Detect which cell encompasses the target text, then output its [x, y] center coordinate. 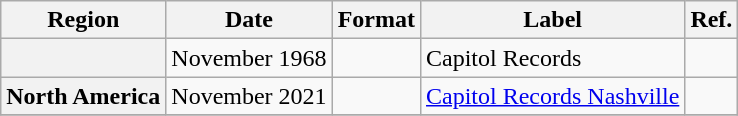
Capitol Records Nashville [552, 96]
Ref. [712, 20]
November 1968 [249, 58]
North America [84, 96]
Date [249, 20]
Format [376, 20]
November 2021 [249, 96]
Label [552, 20]
Region [84, 20]
Capitol Records [552, 58]
